Scan for the cell matching the given text and deliver its [X, Y] coordinate at center. 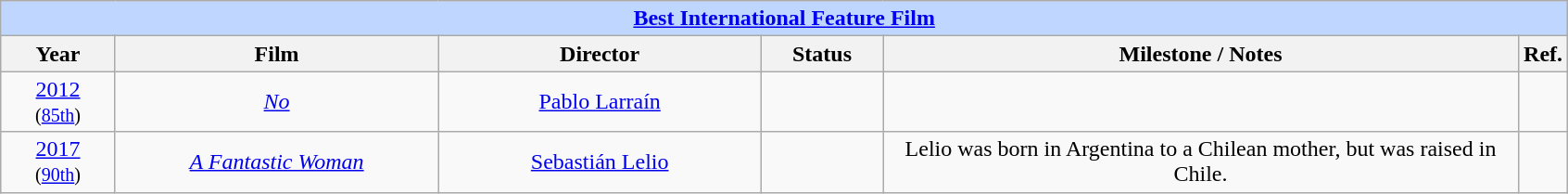
Film [276, 54]
Year [58, 54]
Lelio was born in Argentina to a Chilean mother, but was raised in Chile. [1200, 162]
2017(90th) [58, 162]
Ref. [1544, 54]
Best International Feature Film [784, 19]
Sebastián Lelio [601, 162]
A Fantastic Woman [276, 162]
Status [821, 54]
Pablo Larraín [601, 102]
2012(85th) [58, 102]
Director [601, 54]
No [276, 102]
Milestone / Notes [1200, 54]
